Detect which cell encompasses the target text, then output its [x, y] center coordinate. 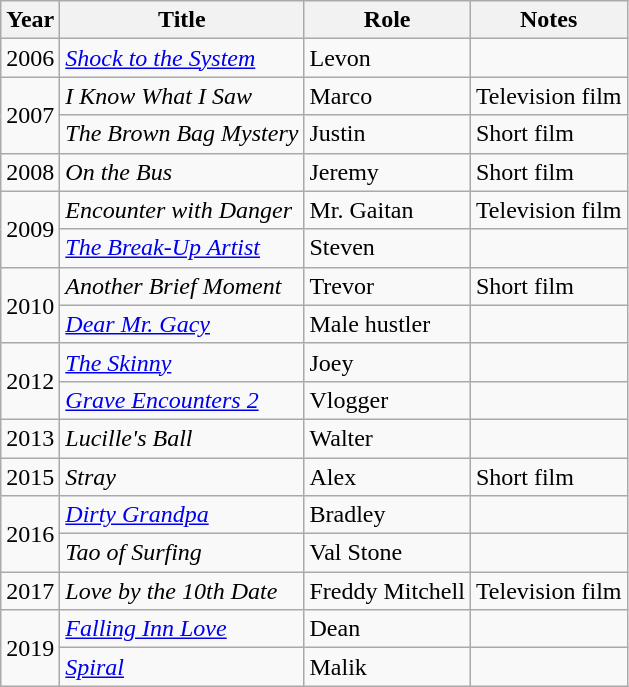
Lucille's Ball [182, 438]
2015 [30, 477]
Another Brief Moment [182, 286]
Mr. Gaitan [387, 210]
2012 [30, 381]
Justin [387, 134]
Year [30, 20]
Alex [387, 477]
On the Bus [182, 172]
2019 [30, 648]
Falling Inn Love [182, 629]
2017 [30, 591]
2010 [30, 305]
Jeremy [387, 172]
I Know What I Saw [182, 96]
Love by the 10th Date [182, 591]
Role [387, 20]
2016 [30, 534]
Title [182, 20]
Dirty Grandpa [182, 515]
Levon [387, 58]
Shock to the System [182, 58]
Grave Encounters 2 [182, 400]
Val Stone [387, 553]
Vlogger [387, 400]
Dear Mr. Gacy [182, 324]
Freddy Mitchell [387, 591]
Malik [387, 667]
2007 [30, 115]
Trevor [387, 286]
The Skinny [182, 362]
Dean [387, 629]
The Brown Bag Mystery [182, 134]
2013 [30, 438]
Steven [387, 248]
2006 [30, 58]
Bradley [387, 515]
Male hustler [387, 324]
Walter [387, 438]
Stray [182, 477]
Joey [387, 362]
2008 [30, 172]
The Break-Up Artist [182, 248]
2009 [30, 229]
Encounter with Danger [182, 210]
Spiral [182, 667]
Notes [548, 20]
Marco [387, 96]
Tao of Surfing [182, 553]
